Provide the [x, y] coordinate of the cell's center where the given text is located.  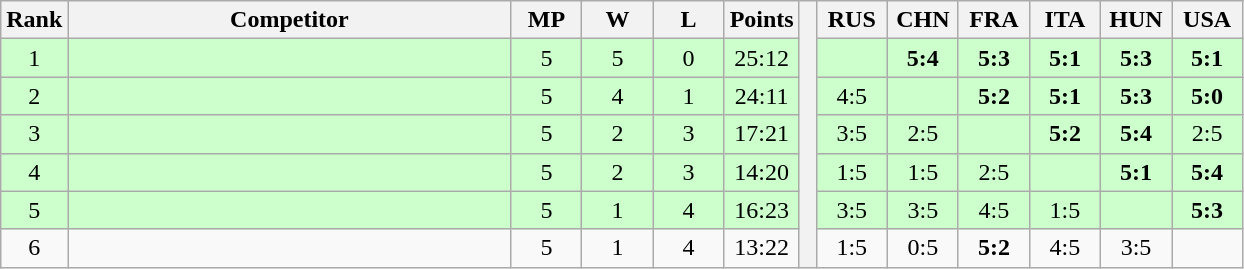
L [688, 20]
16:23 [762, 210]
Points [762, 20]
MP [546, 20]
0 [688, 58]
Competitor [290, 20]
W [618, 20]
5:0 [1208, 96]
CHN [922, 20]
0:5 [922, 248]
RUS [852, 20]
FRA [994, 20]
HUN [1136, 20]
17:21 [762, 134]
USA [1208, 20]
6 [34, 248]
25:12 [762, 58]
24:11 [762, 96]
ITA [1064, 20]
14:20 [762, 172]
13:22 [762, 248]
Rank [34, 20]
